Scan for the cell matching the given text and deliver its [x, y] coordinate at center. 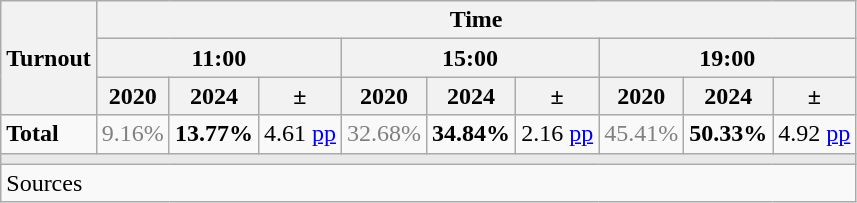
2.16 pp [558, 134]
50.33% [728, 134]
19:00 [728, 58]
45.41% [642, 134]
13.77% [214, 134]
Turnout [49, 58]
32.68% [384, 134]
4.92 pp [814, 134]
15:00 [470, 58]
Total [49, 134]
4.61 pp [300, 134]
9.16% [132, 134]
34.84% [472, 134]
Sources [428, 183]
Time [476, 20]
11:00 [218, 58]
